Search for the cell housing the specified text and yield its [x, y] center coordinate. 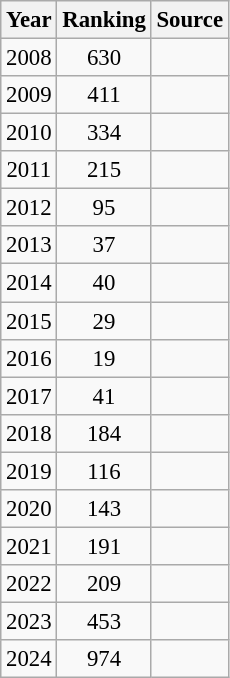
41 [104, 396]
Year [29, 20]
2014 [29, 283]
2021 [29, 546]
37 [104, 245]
2019 [29, 471]
Source [190, 20]
2024 [29, 659]
630 [104, 58]
215 [104, 170]
2017 [29, 396]
184 [104, 433]
411 [104, 95]
2018 [29, 433]
334 [104, 133]
974 [104, 659]
2010 [29, 133]
2022 [29, 584]
2023 [29, 621]
2015 [29, 321]
29 [104, 321]
2012 [29, 208]
2013 [29, 245]
116 [104, 471]
453 [104, 621]
2008 [29, 58]
191 [104, 546]
209 [104, 584]
Ranking [104, 20]
95 [104, 208]
19 [104, 358]
2016 [29, 358]
2011 [29, 170]
143 [104, 509]
2009 [29, 95]
2020 [29, 509]
40 [104, 283]
